From the cell containing the given text, extract its center point as (x, y) coordinate. 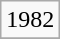
1982 (30, 20)
